Identify which cell holds the provided text, then report its (x, y) central coordinate. 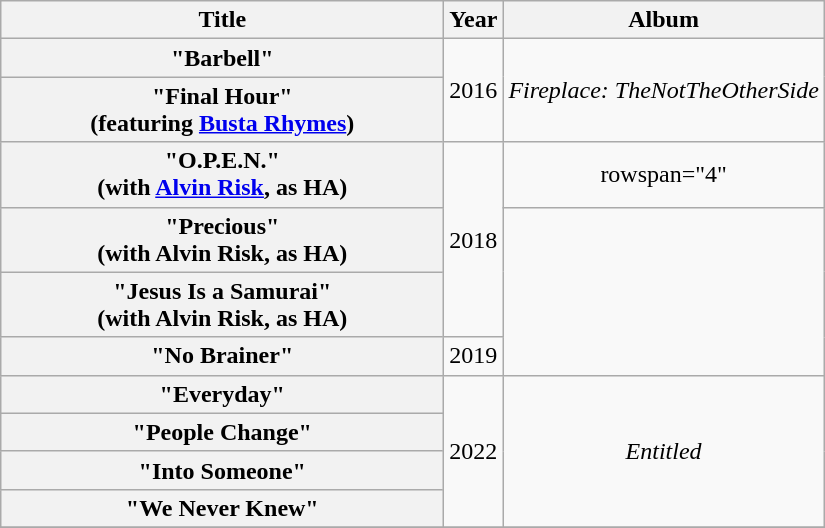
"People Change" (222, 432)
"Into Someone" (222, 470)
"Jesus Is a Samurai" (with Alvin Risk, as HA) (222, 304)
Entitled (664, 451)
"We Never Knew" (222, 508)
"Precious" (with Alvin Risk, as HA) (222, 240)
Title (222, 20)
Fireplace: TheNotTheOtherSide (664, 90)
Album (664, 20)
rowspan="4" (664, 174)
"Everyday" (222, 394)
"Barbell" (222, 58)
2018 (474, 240)
2022 (474, 451)
"O.P.E.N." (with Alvin Risk, as HA) (222, 174)
"Final Hour" (featuring Busta Rhymes) (222, 110)
2019 (474, 356)
Year (474, 20)
"No Brainer" (222, 356)
2016 (474, 90)
